Find where the given text appears and provide that cell's center as [X, Y] coordinate. 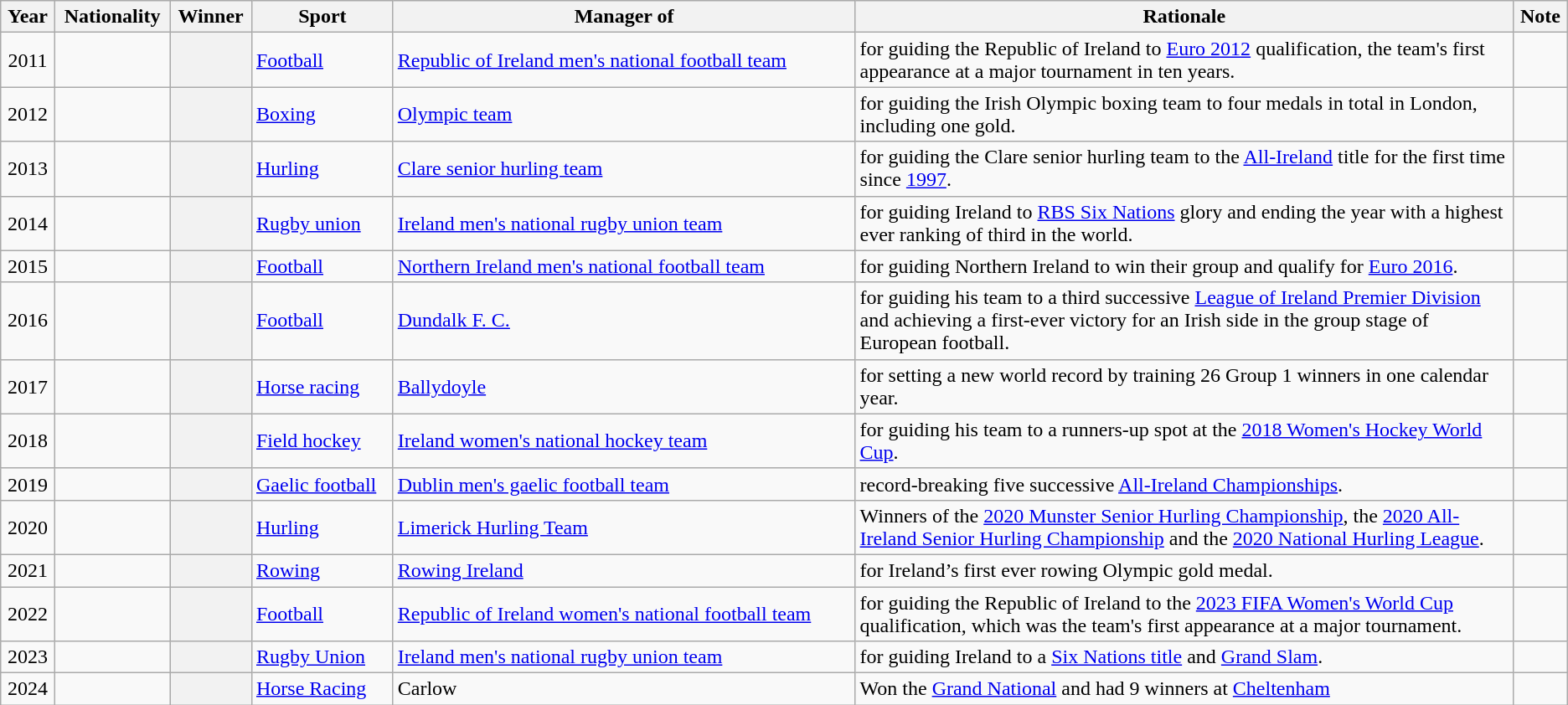
Rowing Ireland [624, 570]
for Ireland’s first ever rowing Olympic gold medal. [1184, 570]
2023 [28, 657]
Rationale [1184, 17]
Clare senior hurling team [624, 169]
2011 [28, 60]
record-breaking five successive All-Ireland Championships. [1184, 484]
for setting a new world record by training 26 Group 1 winners in one calendar year. [1184, 387]
Nationality [112, 17]
for guiding Ireland to RBS Six Nations glory and ending the year with a highest ever ranking of third in the world. [1184, 223]
for guiding the Republic of Ireland to the 2023 FIFA Women's World Cup qualification, which was the team's first appearance at a major tournament. [1184, 613]
for guiding Ireland to a Six Nations title and Grand Slam. [1184, 657]
2012 [28, 114]
Rugby union [322, 223]
for guiding his team to a runners-up spot at the 2018 Women's Hockey World Cup. [1184, 440]
Limerick Hurling Team [624, 527]
Republic of Ireland women's national football team [624, 613]
for guiding the Irish Olympic boxing team to four medals in total in London, including one gold. [1184, 114]
2020 [28, 527]
for guiding the Republic of Ireland to Euro 2012 qualification, the team's first appearance at a major tournament in ten years. [1184, 60]
2018 [28, 440]
Year [28, 17]
Boxing [322, 114]
Gaelic football [322, 484]
Olympic team [624, 114]
2019 [28, 484]
Ballydoyle [624, 387]
Sport [322, 17]
Rowing [322, 570]
Manager of [624, 17]
2015 [28, 266]
Note [1541, 17]
Dundalk F. C. [624, 321]
Rugby Union [322, 657]
2021 [28, 570]
2017 [28, 387]
Northern Ireland men's national football team [624, 266]
2014 [28, 223]
2024 [28, 689]
2022 [28, 613]
Ireland women's national hockey team [624, 440]
2016 [28, 321]
for guiding Northern Ireland to win their group and qualify for Euro 2016. [1184, 266]
Dublin men's gaelic football team [624, 484]
Won the Grand National and had 9 winners at Cheltenham [1184, 689]
for guiding the Clare senior hurling team to the All-Ireland title for the first time since 1997. [1184, 169]
Republic of Ireland men's national football team [624, 60]
Horse racing [322, 387]
Horse Racing [322, 689]
Field hockey [322, 440]
Winners of the 2020 Munster Senior Hurling Championship, the 2020 All-Ireland Senior Hurling Championship and the 2020 National Hurling League. [1184, 527]
Carlow [624, 689]
2013 [28, 169]
Winner [211, 17]
